From the cell containing the given text, extract its center point as [x, y] coordinate. 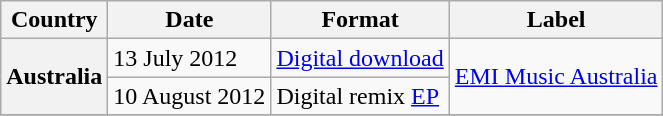
Label [556, 20]
Digital remix EP [360, 96]
Country [54, 20]
EMI Music Australia [556, 77]
13 July 2012 [190, 58]
Australia [54, 77]
Date [190, 20]
10 August 2012 [190, 96]
Digital download [360, 58]
Format [360, 20]
